Provide the (X, Y) coordinate of the cell's center where the given text is located.  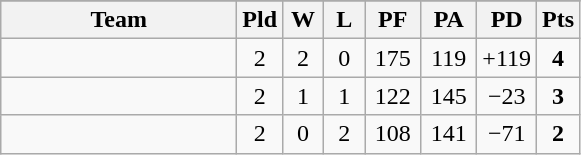
141 (449, 134)
+119 (507, 58)
108 (393, 134)
PA (449, 20)
4 (558, 58)
PF (393, 20)
Pld (260, 20)
Team (119, 20)
119 (449, 58)
3 (558, 96)
PD (507, 20)
122 (393, 96)
L (344, 20)
−71 (507, 134)
145 (449, 96)
175 (393, 58)
−23 (507, 96)
W (304, 20)
Pts (558, 20)
